Find where the given text appears and provide that cell's center as [x, y] coordinate. 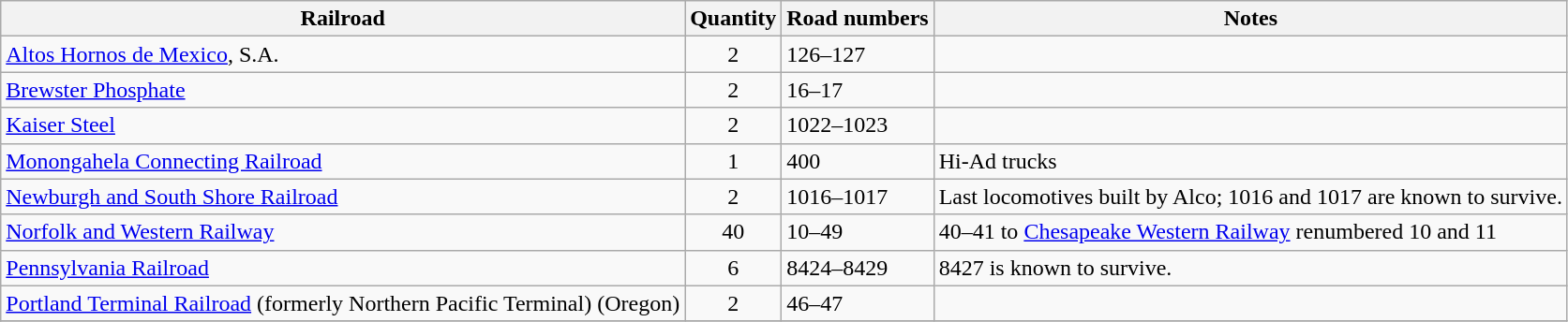
40–41 to Chesapeake Western Railway renumbered 10 and 11 [1250, 232]
Norfolk and Western Railway [343, 232]
1022–1023 [858, 125]
Newburgh and South Shore Railroad [343, 197]
Portland Terminal Railroad (formerly Northern Pacific Terminal) (Oregon) [343, 303]
8424–8429 [858, 268]
126–127 [858, 54]
1 [733, 161]
16–17 [858, 90]
Railroad [343, 19]
40 [733, 232]
Road numbers [858, 19]
Monongahela Connecting Railroad [343, 161]
1016–1017 [858, 197]
Last locomotives built by Alco; 1016 and 1017 are known to survive. [1250, 197]
Altos Hornos de Mexico, S.A. [343, 54]
10–49 [858, 232]
400 [858, 161]
Notes [1250, 19]
Kaiser Steel [343, 125]
Pennsylvania Railroad [343, 268]
6 [733, 268]
Hi-Ad trucks [1250, 161]
Quantity [733, 19]
8427 is known to survive. [1250, 268]
46–47 [858, 303]
Brewster Phosphate [343, 90]
